Locate the cell with the specified text and output its [X, Y] center coordinate. 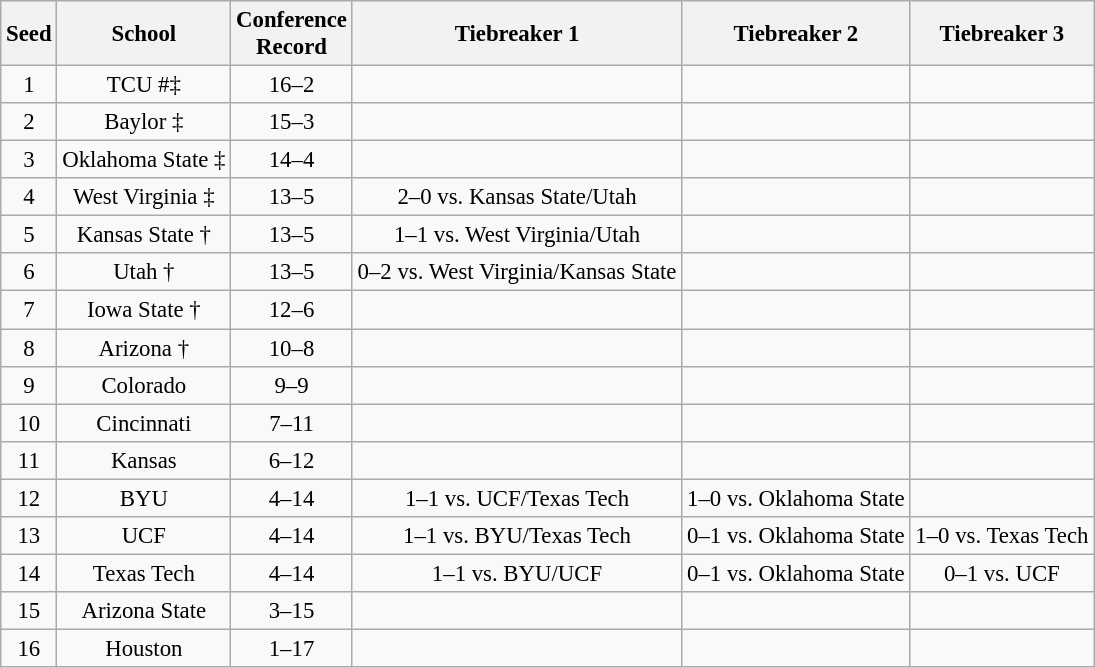
12 [29, 498]
7–11 [292, 423]
Kansas State † [144, 235]
3–15 [292, 611]
9–9 [292, 385]
1–0 vs. Texas Tech [1002, 536]
Cincinnati [144, 423]
16 [29, 648]
1–1 vs. BYU/UCF [516, 573]
1–1 vs. UCF/Texas Tech [516, 498]
ConferenceRecord [292, 34]
Utah † [144, 273]
10–8 [292, 348]
Tiebreaker 1 [516, 34]
16–2 [292, 85]
Arizona † [144, 348]
10 [29, 423]
Houston [144, 648]
14 [29, 573]
0–2 vs. West Virginia/Kansas State [516, 273]
3 [29, 160]
11 [29, 460]
15–3 [292, 122]
School [144, 34]
4 [29, 197]
Iowa State † [144, 310]
Seed [29, 34]
1–1 vs. West Virginia/Utah [516, 235]
0–1 vs. UCF [1002, 573]
13 [29, 536]
2–0 vs. Kansas State/Utah [516, 197]
TCU #‡ [144, 85]
Kansas [144, 460]
West Virginia ‡ [144, 197]
1–0 vs. Oklahoma State [796, 498]
Tiebreaker 2 [796, 34]
2 [29, 122]
BYU [144, 498]
6 [29, 273]
Oklahoma State ‡ [144, 160]
1 [29, 85]
9 [29, 385]
15 [29, 611]
Tiebreaker 3 [1002, 34]
Texas Tech [144, 573]
5 [29, 235]
1–17 [292, 648]
8 [29, 348]
12–6 [292, 310]
UCF [144, 536]
Arizona State [144, 611]
1–1 vs. BYU/Texas Tech [516, 536]
14–4 [292, 160]
Colorado [144, 385]
6–12 [292, 460]
Baylor ‡ [144, 122]
7 [29, 310]
